Find where the given text appears and provide that cell's center as [x, y] coordinate. 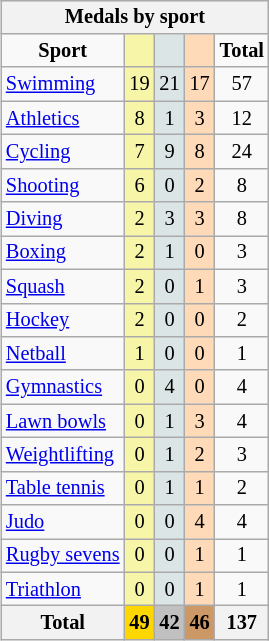
Weightlifting [63, 455]
Judo [63, 522]
6 [139, 185]
9 [170, 152]
Lawn bowls [63, 421]
Netball [63, 354]
Medals by sport [135, 17]
57 [242, 84]
49 [139, 623]
42 [170, 623]
Shooting [63, 185]
21 [170, 84]
Squash [63, 286]
Boxing [63, 253]
Diving [63, 219]
137 [242, 623]
Sport [63, 51]
Gymnastics [63, 387]
Swimming [63, 84]
46 [200, 623]
7 [139, 152]
Rugby sevens [63, 556]
19 [139, 84]
Hockey [63, 320]
Table tennis [63, 488]
17 [200, 84]
12 [242, 118]
24 [242, 152]
Triathlon [63, 589]
Athletics [63, 118]
Cycling [63, 152]
